Identify which cell holds the provided text, then report its (X, Y) central coordinate. 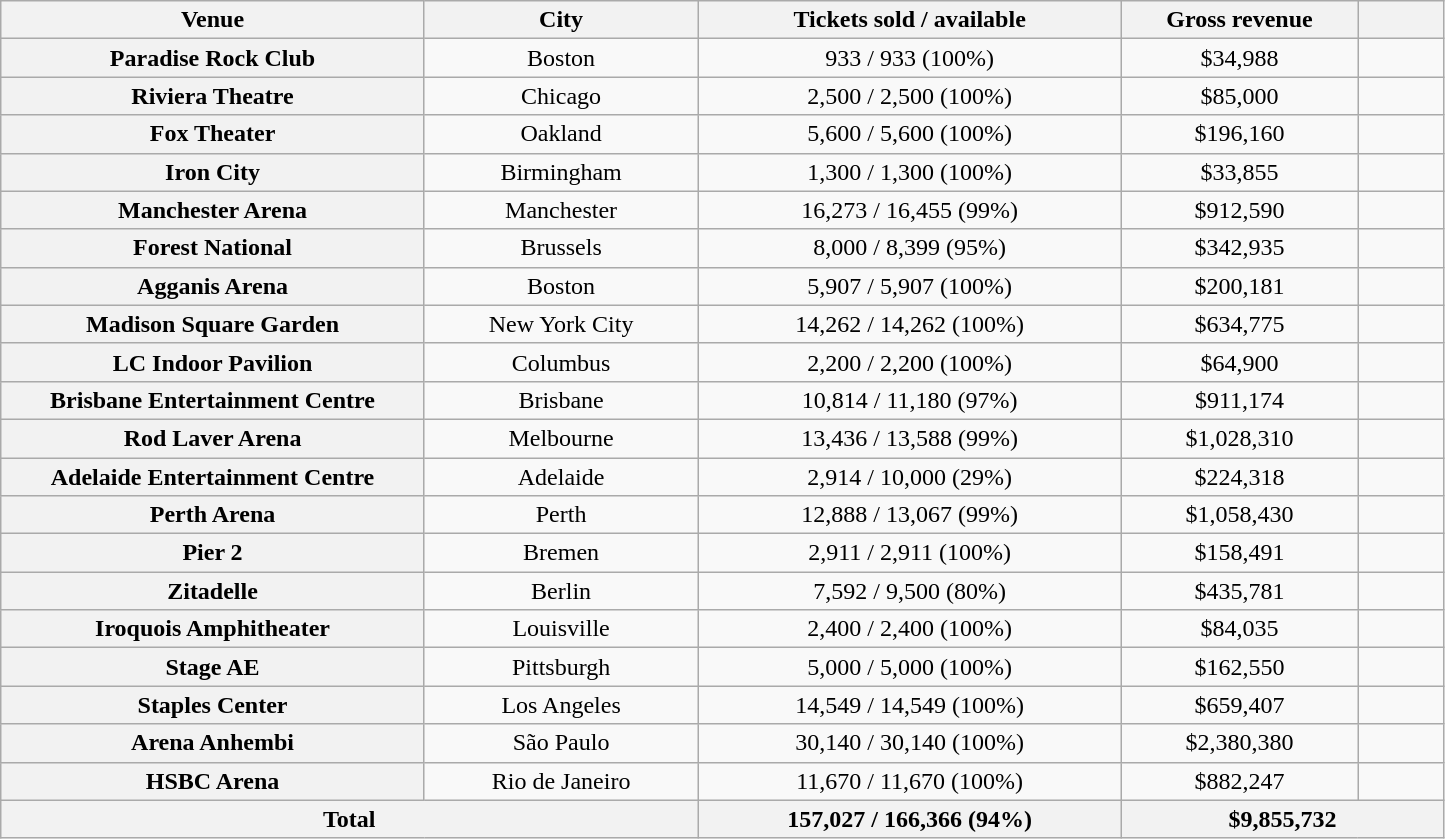
10,814 / 11,180 (97%) (910, 400)
$158,491 (1239, 553)
São Paulo (561, 743)
$882,247 (1239, 781)
Gross revenue (1239, 20)
Riviera Theatre (213, 96)
16,273 / 16,455 (99%) (910, 210)
933 / 933 (100%) (910, 58)
Tickets sold / available (910, 20)
Zitadelle (213, 591)
$33,855 (1239, 172)
$911,174 (1239, 400)
$200,181 (1239, 286)
$224,318 (1239, 477)
Chicago (561, 96)
12,888 / 13,067 (99%) (910, 515)
2,500 / 2,500 (100%) (910, 96)
2,200 / 2,200 (100%) (910, 362)
Total (350, 819)
New York City (561, 324)
HSBC Arena (213, 781)
City (561, 20)
5,600 / 5,600 (100%) (910, 134)
Brisbane (561, 400)
Paradise Rock Club (213, 58)
2,914 / 10,000 (29%) (910, 477)
Pier 2 (213, 553)
Adelaide Entertainment Centre (213, 477)
$435,781 (1239, 591)
Staples Center (213, 705)
$84,035 (1239, 629)
Madison Square Garden (213, 324)
5,000 / 5,000 (100%) (910, 667)
Perth (561, 515)
Forest National (213, 248)
Pittsburgh (561, 667)
Stage AE (213, 667)
$85,000 (1239, 96)
Manchester Arena (213, 210)
Agganis Arena (213, 286)
Brussels (561, 248)
$34,988 (1239, 58)
Louisville (561, 629)
13,436 / 13,588 (99%) (910, 438)
Melbourne (561, 438)
Berlin (561, 591)
LC Indoor Pavilion (213, 362)
Oakland (561, 134)
Arena Anhembi (213, 743)
30,140 / 30,140 (100%) (910, 743)
$162,550 (1239, 667)
$634,775 (1239, 324)
157,027 / 166,366 (94%) (910, 819)
8,000 / 8,399 (95%) (910, 248)
Columbus (561, 362)
Fox Theater (213, 134)
Perth Arena (213, 515)
Bremen (561, 553)
Iron City (213, 172)
2,911 / 2,911 (100%) (910, 553)
$342,935 (1239, 248)
7,592 / 9,500 (80%) (910, 591)
$2,380,380 (1239, 743)
$1,058,430 (1239, 515)
$9,855,732 (1282, 819)
11,670 / 11,670 (100%) (910, 781)
$196,160 (1239, 134)
Brisbane Entertainment Centre (213, 400)
2,400 / 2,400 (100%) (910, 629)
Manchester (561, 210)
5,907 / 5,907 (100%) (910, 286)
$659,407 (1239, 705)
Rod Laver Arena (213, 438)
14,262 / 14,262 (100%) (910, 324)
$64,900 (1239, 362)
Rio de Janeiro (561, 781)
14,549 / 14,549 (100%) (910, 705)
Adelaide (561, 477)
Iroquois Amphitheater (213, 629)
1,300 / 1,300 (100%) (910, 172)
Birmingham (561, 172)
Los Angeles (561, 705)
$1,028,310 (1239, 438)
$912,590 (1239, 210)
Venue (213, 20)
